Extract the [x, y] coordinate from the center of the cell holding the provided text.  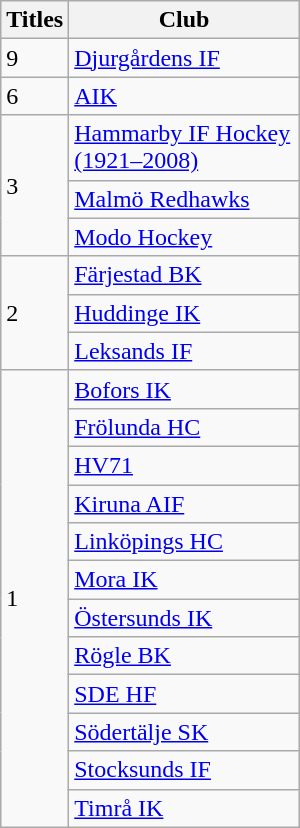
Stocksunds IF [184, 770]
2 [35, 313]
Östersunds IK [184, 618]
Hammarby IF Hockey (1921–2008) [184, 148]
Malmö Redhawks [184, 199]
Titles [35, 20]
AIK [184, 96]
Timrå IK [184, 808]
Rögle BK [184, 656]
Bofors IK [184, 389]
Club [184, 20]
HV71 [184, 465]
9 [35, 58]
6 [35, 96]
Linköpings HC [184, 542]
Huddinge IK [184, 313]
Modo Hockey [184, 237]
3 [35, 186]
Södertälje SK [184, 732]
Mora IK [184, 580]
Leksands IF [184, 351]
1 [35, 598]
Frölunda HC [184, 427]
Färjestad BK [184, 275]
Djurgårdens IF [184, 58]
Kiruna AIF [184, 503]
SDE HF [184, 694]
